Return the (X, Y) coordinate for the center point of the cell that contains the specified text.  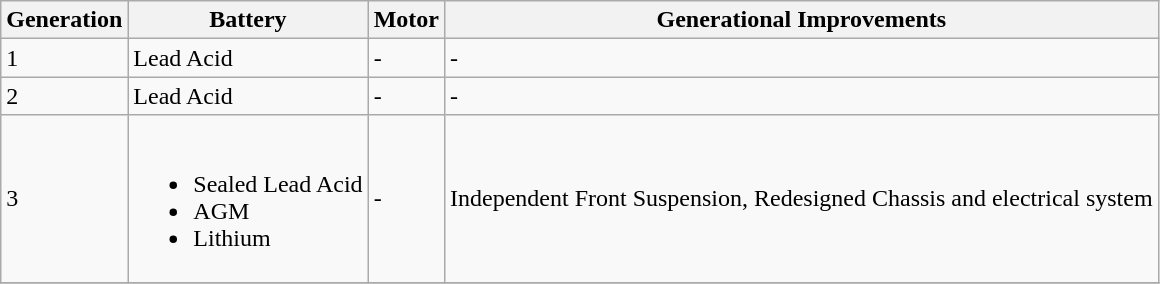
1 (64, 58)
Independent Front Suspension, Redesigned Chassis and electrical system (801, 198)
Sealed Lead AcidAGMLithium (248, 198)
2 (64, 96)
3 (64, 198)
Motor (406, 20)
Generational Improvements (801, 20)
Battery (248, 20)
Generation (64, 20)
